Identify which cell holds the provided text, then report its (x, y) central coordinate. 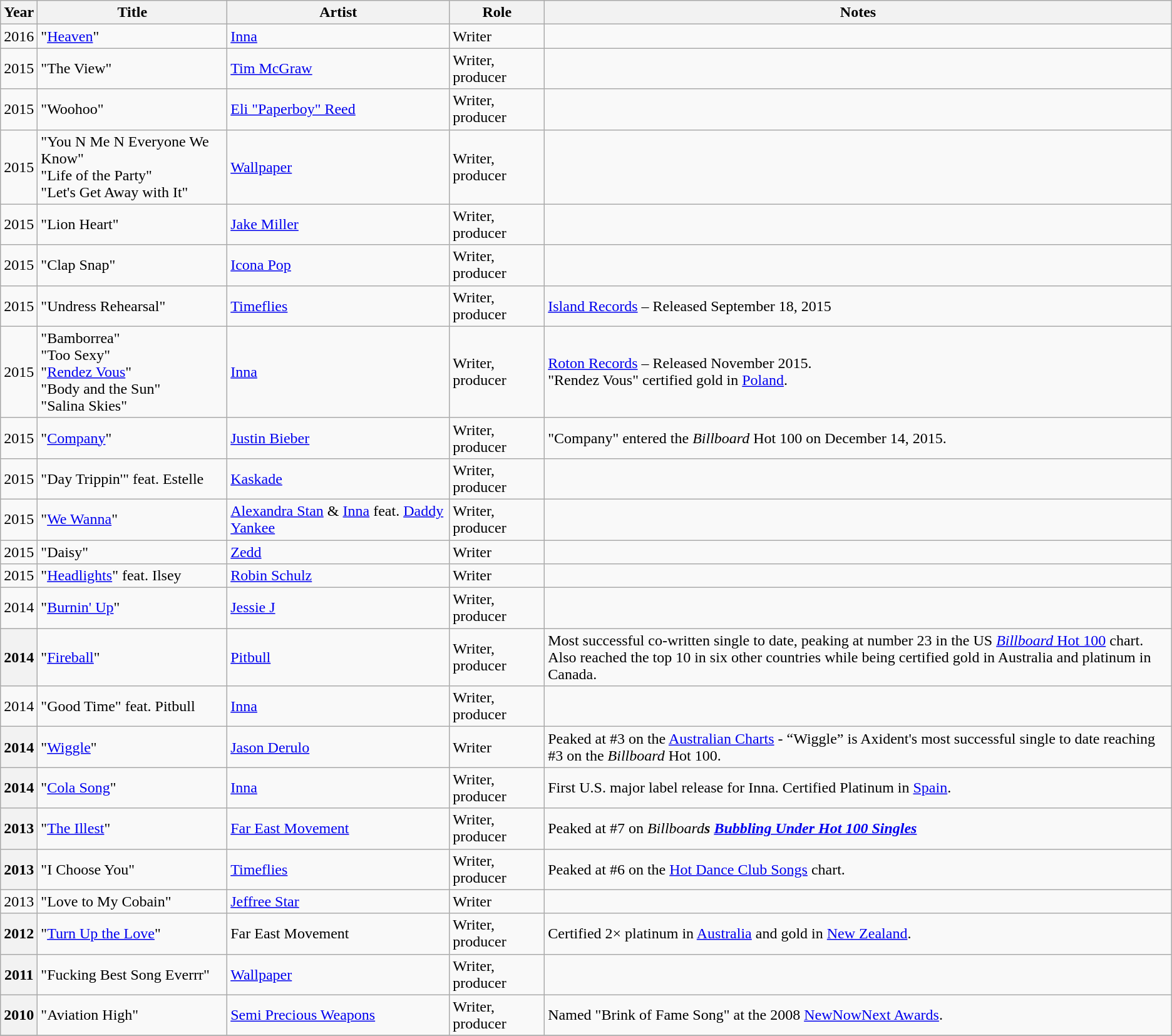
Peaked at #6 on the Hot Dance Club Songs chart. (858, 869)
2012 (19, 934)
"The Illest" (133, 829)
"Burnin' Up" (133, 608)
"Clap Snap" (133, 265)
"Company" (133, 438)
"Lion Heart" (133, 224)
Named "Brink of Fame Song" at the 2008 NewNowNext Awards. (858, 1015)
"Love to My Cobain" (133, 901)
Robin Schulz (338, 576)
Jeffree Star (338, 901)
"Company" entered the Billboard Hot 100 on December 14, 2015. (858, 438)
Icona Pop (338, 265)
"We Wanna" (133, 520)
First U.S. major label release for Inna. Certified Platinum in Spain. (858, 787)
2011 (19, 974)
"Turn Up the Love" (133, 934)
Roton Records – Released November 2015."Rendez Vous" certified gold in Poland. (858, 372)
"Daisy" (133, 551)
"Wiggle" (133, 747)
Tim McGraw (338, 69)
"Heaven" (133, 36)
"Headlights" feat. Ilsey (133, 576)
"You N Me N Everyone We Know""Life of the Party""Let's Get Away with It" (133, 167)
Certified 2× platinum in Australia and gold in New Zealand. (858, 934)
Peaked at #3 on the Australian Charts - “Wiggle” is Axident's most successful single to date reaching #3 on the Billboard Hot 100. (858, 747)
Peaked at #7 on Billboards Bubbling Under Hot 100 Singles (858, 829)
Year (19, 13)
"Bamborrea""Too Sexy""Rendez Vous""Body and the Sun""Salina Skies" (133, 372)
Island Records – Released September 18, 2015 (858, 305)
"Woohoo" (133, 109)
"Good Time" feat. Pitbull (133, 706)
Jessie J (338, 608)
Justin Bieber (338, 438)
Pitbull (338, 657)
"Undress Rehearsal" (133, 305)
"The View" (133, 69)
2010 (19, 1015)
"Cola Song" (133, 787)
Jake Miller (338, 224)
"Fucking Best Song Everrr" (133, 974)
Alexandra Stan & Inna feat. Daddy Yankee (338, 520)
Jason Derulo (338, 747)
Semi Precious Weapons (338, 1015)
Role (497, 13)
"I Choose You" (133, 869)
Kaskade (338, 478)
Zedd (338, 551)
Notes (858, 13)
"Day Trippin'" feat. Estelle (133, 478)
Artist (338, 13)
"Fireball" (133, 657)
2016 (19, 36)
Eli "Paperboy" Reed (338, 109)
Title (133, 13)
"Aviation High" (133, 1015)
